Locate the cell with the specified text and output its [X, Y] center coordinate. 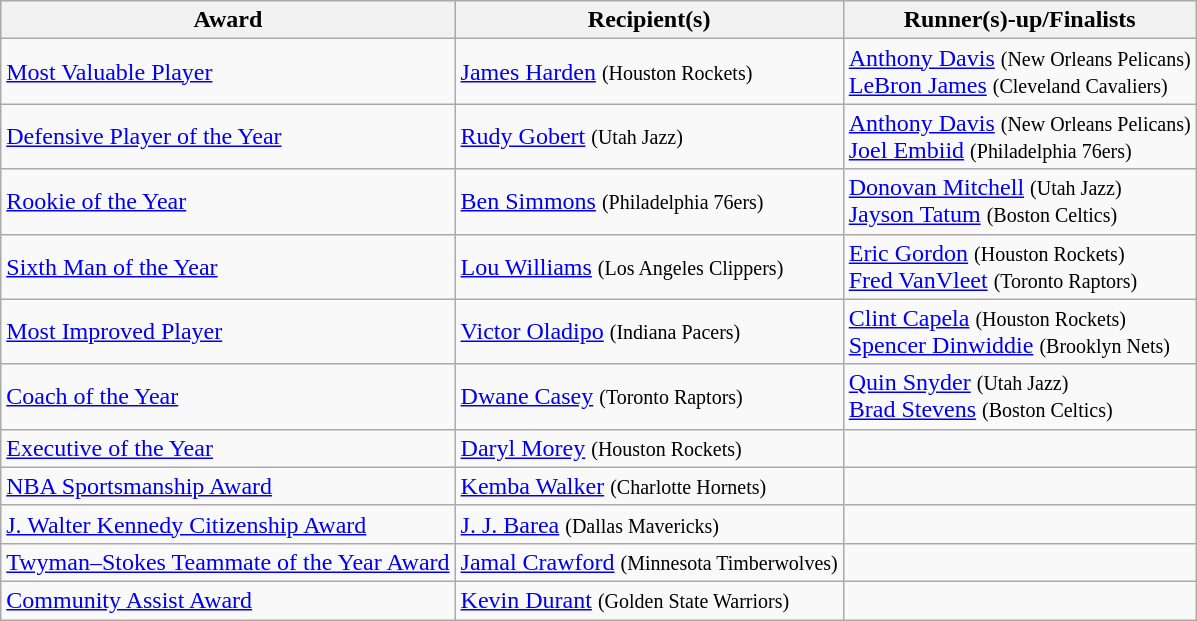
Anthony Davis (New Orleans Pelicans)Joel Embiid (Philadelphia 76ers) [1020, 136]
Most Valuable Player [228, 72]
Award [228, 20]
Jamal Crawford (Minnesota Timberwolves) [649, 562]
Rookie of the Year [228, 202]
Daryl Morey (Houston Rockets) [649, 448]
Most Improved Player [228, 332]
Recipient(s) [649, 20]
Sixth Man of the Year [228, 266]
Twyman–Stokes Teammate of the Year Award [228, 562]
Kemba Walker (Charlotte Hornets) [649, 486]
Community Assist Award [228, 600]
Defensive Player of the Year [228, 136]
Kevin Durant (Golden State Warriors) [649, 600]
Eric Gordon (Houston Rockets)Fred VanVleet (Toronto Raptors) [1020, 266]
NBA Sportsmanship Award [228, 486]
Quin Snyder (Utah Jazz)Brad Stevens (Boston Celtics) [1020, 396]
Runner(s)-up/Finalists [1020, 20]
Donovan Mitchell (Utah Jazz)Jayson Tatum (Boston Celtics) [1020, 202]
Clint Capela (Houston Rockets)Spencer Dinwiddie (Brooklyn Nets) [1020, 332]
Anthony Davis (New Orleans Pelicans)LeBron James (Cleveland Cavaliers) [1020, 72]
J. Walter Kennedy Citizenship Award [228, 524]
James Harden (Houston Rockets) [649, 72]
Dwane Casey (Toronto Raptors) [649, 396]
J. J. Barea (Dallas Mavericks) [649, 524]
Coach of the Year [228, 396]
Rudy Gobert (Utah Jazz) [649, 136]
Executive of the Year [228, 448]
Lou Williams (Los Angeles Clippers) [649, 266]
Ben Simmons (Philadelphia 76ers) [649, 202]
Victor Oladipo (Indiana Pacers) [649, 332]
